Extract the (X, Y) coordinate from the center of the cell holding the provided text.  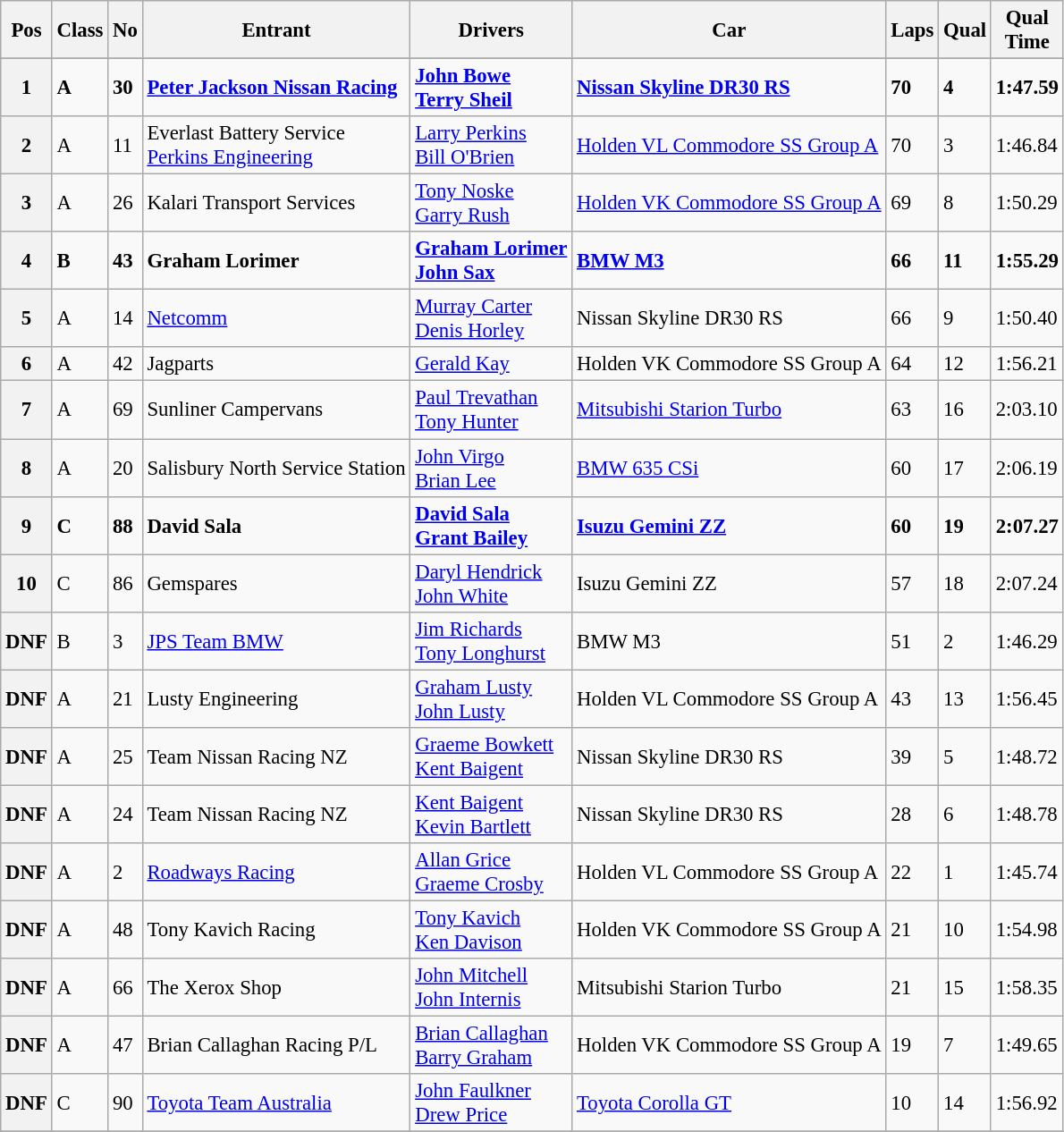
Jim Richards Tony Longhurst (492, 640)
28 (912, 814)
39 (912, 756)
Allan Grice Graeme Crosby (492, 873)
1:50.29 (1026, 204)
1:58.35 (1026, 987)
2:03.10 (1026, 410)
Sunliner Campervans (276, 410)
88 (125, 526)
Graeme Bowkett Kent Baigent (492, 756)
1:50.40 (1026, 318)
86 (125, 583)
25 (125, 756)
Graham Lorimer (276, 261)
48 (125, 930)
30 (125, 88)
Laps (912, 30)
John Mitchell John Internis (492, 987)
Drivers (492, 30)
1:49.65 (1026, 1046)
24 (125, 814)
JPS Team BMW (276, 640)
64 (912, 364)
1:46.29 (1026, 640)
Toyota Corolla GT (730, 1103)
David Sala (276, 526)
57 (912, 583)
Entrant (276, 30)
1:45.74 (1026, 873)
BMW 635 CSi (730, 469)
1:56.21 (1026, 364)
26 (125, 204)
90 (125, 1103)
1:48.72 (1026, 756)
Jagparts (276, 364)
1:47.59 (1026, 88)
2:06.19 (1026, 469)
QualTime (1026, 30)
1:46.84 (1026, 145)
1:56.45 (1026, 699)
16 (966, 410)
Larry Perkins Bill O'Brien (492, 145)
Gerald Kay (492, 364)
Brian Callaghan Racing P/L (276, 1046)
18 (966, 583)
Netcomm (276, 318)
Gemspares (276, 583)
1:56.92 (1026, 1103)
47 (125, 1046)
Tony Kavich Ken Davison (492, 930)
Everlast Battery Service Perkins Engineering (276, 145)
Peter Jackson Nissan Racing (276, 88)
17 (966, 469)
20 (125, 469)
51 (912, 640)
Salisbury North Service Station (276, 469)
1:48.78 (1026, 814)
Graham Lusty John Lusty (492, 699)
Car (730, 30)
Pos (27, 30)
2:07.27 (1026, 526)
42 (125, 364)
12 (966, 364)
15 (966, 987)
13 (966, 699)
Kent Baigent Kevin Bartlett (492, 814)
22 (912, 873)
Brian Callaghan Barry Graham (492, 1046)
Paul Trevathan Tony Hunter (492, 410)
The Xerox Shop (276, 987)
Tony Kavich Racing (276, 930)
No (125, 30)
Toyota Team Australia (276, 1103)
Class (80, 30)
2:07.24 (1026, 583)
Lusty Engineering (276, 699)
Kalari Transport Services (276, 204)
Daryl Hendrick John White (492, 583)
John Virgo Brian Lee (492, 469)
Qual (966, 30)
1:55.29 (1026, 261)
Murray Carter Denis Horley (492, 318)
David Sala Grant Bailey (492, 526)
1:54.98 (1026, 930)
Graham Lorimer John Sax (492, 261)
John Faulkner Drew Price (492, 1103)
63 (912, 410)
Tony Noske Garry Rush (492, 204)
John Bowe Terry Sheil (492, 88)
Roadways Racing (276, 873)
